Return the [x, y] coordinate for the center point of the cell that contains the specified text.  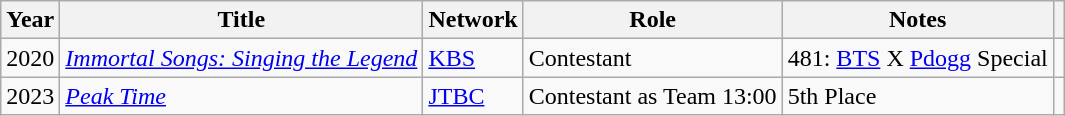
Contestant as Team 13:00 [652, 96]
Year [30, 20]
JTBC [473, 96]
481: BTS X Pdogg Special [918, 58]
5th Place [918, 96]
Peak Time [242, 96]
Network [473, 20]
KBS [473, 58]
Title [242, 20]
Notes [918, 20]
Role [652, 20]
2023 [30, 96]
2020 [30, 58]
Contestant [652, 58]
Immortal Songs: Singing the Legend [242, 58]
